Provide the (x, y) coordinate of the cell's center where the given text is located.  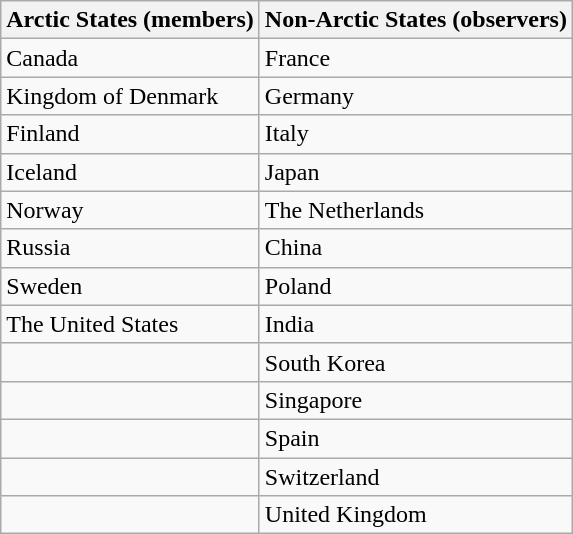
Russia (130, 248)
Sweden (130, 286)
Canada (130, 58)
Arctic States (members) (130, 20)
Non-Arctic States (observers) (416, 20)
The United States (130, 324)
Italy (416, 134)
The Netherlands (416, 210)
China (416, 248)
Poland (416, 286)
Spain (416, 438)
Singapore (416, 400)
France (416, 58)
Finland (130, 134)
Norway (130, 210)
India (416, 324)
Switzerland (416, 477)
Kingdom of Denmark (130, 96)
United Kingdom (416, 515)
Iceland (130, 172)
Japan (416, 172)
Germany (416, 96)
South Korea (416, 362)
